Output the [X, Y] coordinate of the center of the cell containing the given text.  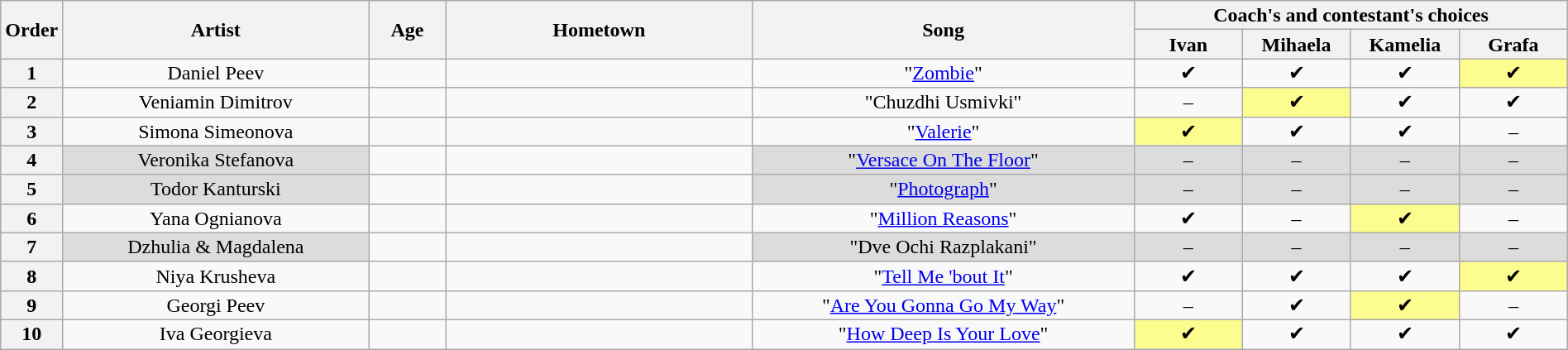
"Are You Gonna Go My Way" [943, 304]
"Dve Ochi Razplakani" [943, 247]
Simona Simeonova [216, 131]
Grafa [1513, 45]
"Tell Me 'bout It" [943, 276]
Niya Krusheva [216, 276]
7 [31, 247]
4 [31, 161]
Order [31, 30]
Mihaela [1297, 45]
Coach's and contestant's choices [1351, 15]
5 [31, 189]
Yana Ognianova [216, 218]
Age [407, 30]
8 [31, 276]
Todor Kanturski [216, 189]
Ivan [1188, 45]
2 [31, 103]
Daniel Peev [216, 73]
Dzhulia & Magdalena [216, 247]
Veniamin Dimitrov [216, 103]
10 [31, 334]
"Million Reasons" [943, 218]
"Valerie" [943, 131]
6 [31, 218]
"Zombie" [943, 73]
Song [943, 30]
Iva Georgieva [216, 334]
Kamelia [1404, 45]
Georgi Peev [216, 304]
9 [31, 304]
Veronika Stefanova [216, 161]
Hometown [599, 30]
"Photograph" [943, 189]
"Chuzdhi Usmivki" [943, 103]
"Versace On The Floor" [943, 161]
1 [31, 73]
Artist [216, 30]
3 [31, 131]
"How Deep Is Your Love" [943, 334]
